Determine the (X, Y) coordinate at the center of the cell enclosing the given text.  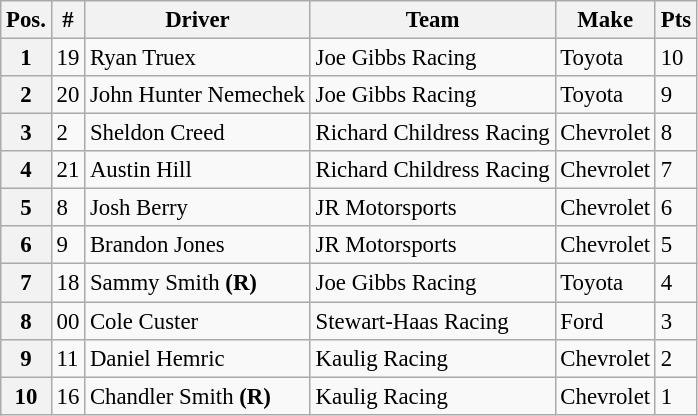
Make (605, 20)
Cole Custer (198, 321)
19 (68, 58)
20 (68, 95)
Pts (676, 20)
Driver (198, 20)
16 (68, 396)
John Hunter Nemechek (198, 95)
11 (68, 358)
Team (432, 20)
Sammy Smith (R) (198, 283)
Stewart-Haas Racing (432, 321)
21 (68, 170)
Josh Berry (198, 208)
Pos. (26, 20)
Ford (605, 321)
00 (68, 321)
Daniel Hemric (198, 358)
Sheldon Creed (198, 133)
Chandler Smith (R) (198, 396)
Austin Hill (198, 170)
Brandon Jones (198, 245)
Ryan Truex (198, 58)
18 (68, 283)
# (68, 20)
